Return [X, Y] of the center of cell containing provided text 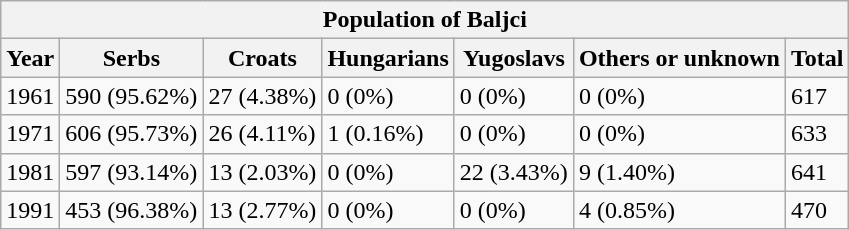
Yugoslavs [514, 58]
1961 [30, 96]
Population of Baljci [425, 20]
4 (0.85%) [679, 210]
641 [817, 172]
Total [817, 58]
Serbs [132, 58]
590 (95.62%) [132, 96]
Year [30, 58]
597 (93.14%) [132, 172]
13 (2.03%) [262, 172]
26 (4.11%) [262, 134]
633 [817, 134]
Others or unknown [679, 58]
470 [817, 210]
Croats [262, 58]
13 (2.77%) [262, 210]
1 (0.16%) [388, 134]
27 (4.38%) [262, 96]
1971 [30, 134]
1991 [30, 210]
1981 [30, 172]
9 (1.40%) [679, 172]
22 (3.43%) [514, 172]
453 (96.38%) [132, 210]
606 (95.73%) [132, 134]
617 [817, 96]
Hungarians [388, 58]
